Provide the (x, y) coordinate of the cell's center where the given text is located.  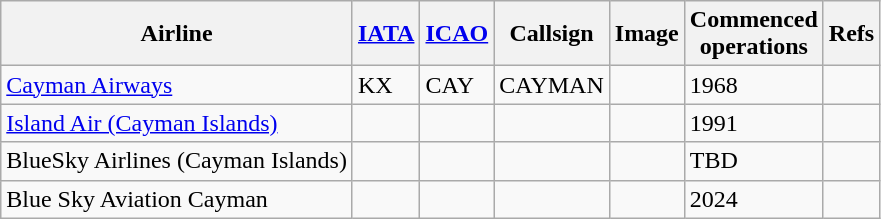
CAYMAN (552, 85)
Callsign (552, 34)
Airline (177, 34)
BlueSky Airlines (Cayman Islands) (177, 161)
TBD (754, 161)
1968 (754, 85)
CAY (457, 85)
Image (646, 34)
Cayman Airways (177, 85)
Commencedoperations (754, 34)
ICAO (457, 34)
Blue Sky Aviation Cayman (177, 199)
IATA (386, 34)
KX (386, 85)
1991 (754, 123)
Island Air (Cayman Islands) (177, 123)
Refs (851, 34)
2024 (754, 199)
